Scan for the cell matching the given text and deliver its [x, y] coordinate at center. 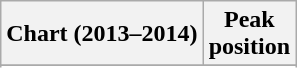
Chart (2013–2014) [102, 34]
Peakposition [249, 34]
